Search for the cell housing the specified text and yield its (X, Y) center coordinate. 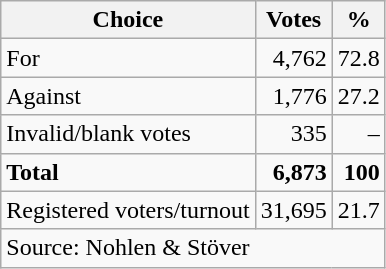
Registered voters/turnout (128, 210)
21.7 (358, 210)
Votes (294, 20)
4,762 (294, 58)
% (358, 20)
335 (294, 134)
100 (358, 172)
6,873 (294, 172)
Against (128, 96)
27.2 (358, 96)
72.8 (358, 58)
For (128, 58)
– (358, 134)
Invalid/blank votes (128, 134)
Choice (128, 20)
1,776 (294, 96)
Source: Nohlen & Stöver (193, 248)
31,695 (294, 210)
Total (128, 172)
